Identify which cell holds the provided text, then report its (x, y) central coordinate. 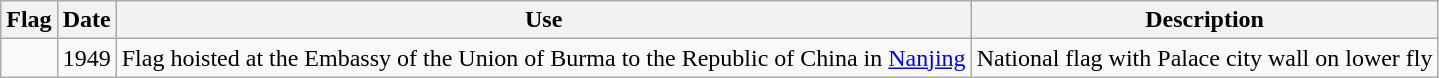
Date (86, 20)
Use (544, 20)
National flag with Palace city wall on lower fly (1204, 58)
Flag (29, 20)
Flag hoisted at the Embassy of the Union of Burma to the Republic of China in Nanjing (544, 58)
Description (1204, 20)
1949 (86, 58)
